Find where the given text appears and provide that cell's center as [X, Y] coordinate. 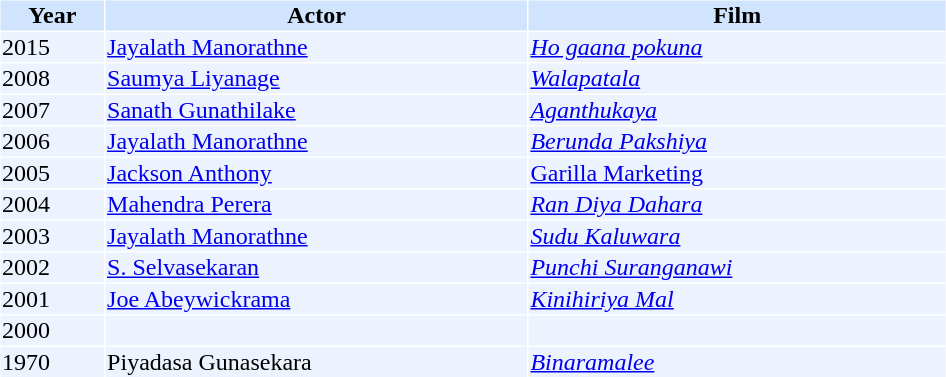
2002 [52, 267]
2000 [52, 331]
2006 [52, 141]
Jackson Anthony [317, 173]
Binaramalee [738, 362]
Film [738, 15]
Ran Diya Dahara [738, 205]
1970 [52, 362]
S. Selvasekaran [317, 267]
Ho gaana pokuna [738, 47]
Year [52, 15]
Actor [317, 15]
Joe Abeywickrama [317, 299]
Sudu Kaluwara [738, 236]
2001 [52, 299]
Piyadasa Gunasekara [317, 362]
Sanath Gunathilake [317, 110]
2004 [52, 205]
2007 [52, 110]
Kinihiriya Mal [738, 299]
Aganthukaya [738, 110]
2015 [52, 47]
2003 [52, 236]
Mahendra Perera [317, 205]
Berunda Pakshiya [738, 141]
Punchi Suranganawi [738, 267]
Garilla Marketing [738, 173]
Saumya Liyanage [317, 79]
2005 [52, 173]
2008 [52, 79]
Walapatala [738, 79]
